Locate the cell with the specified text and output its [x, y] center coordinate. 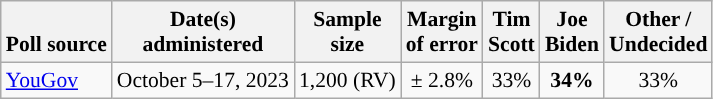
1,200 (RV) [348, 80]
Marginof error [442, 32]
October 5–17, 2023 [203, 80]
JoeBiden [572, 32]
34% [572, 80]
Poll source [56, 32]
Samplesize [348, 32]
± 2.8% [442, 80]
Other /Undecided [658, 32]
YouGov [56, 80]
Date(s)administered [203, 32]
TimScott [512, 32]
